Find where the given text appears and provide that cell's center as [x, y] coordinate. 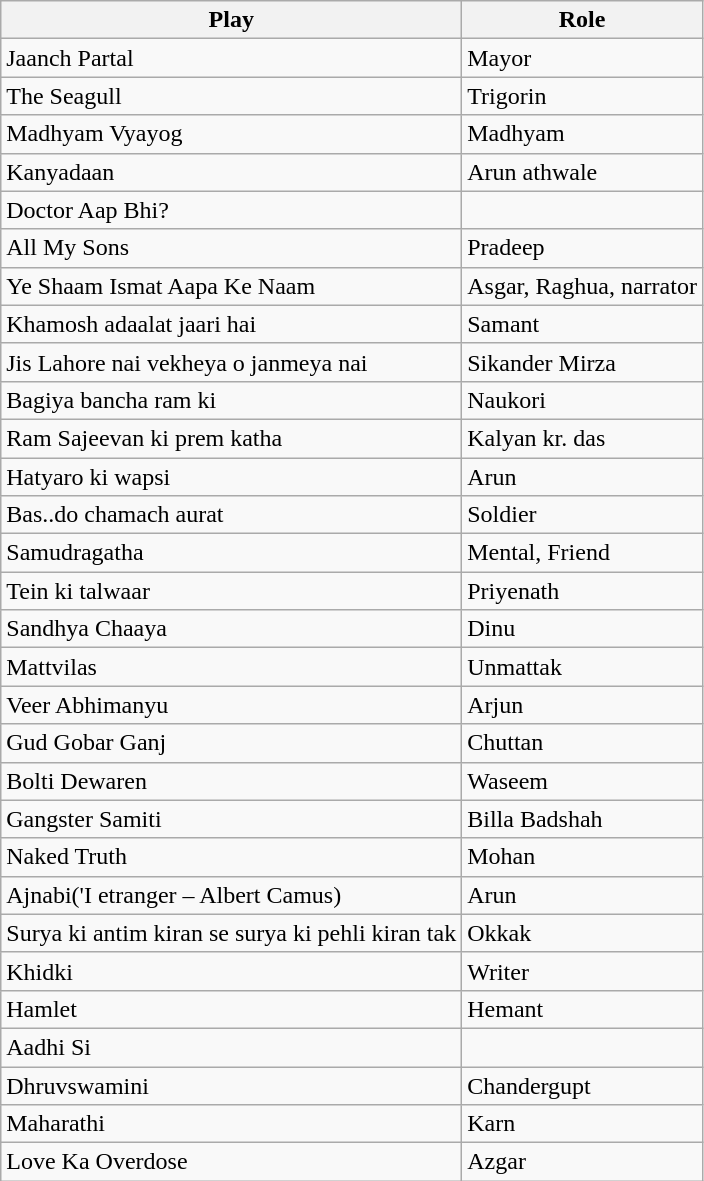
Sikander Mirza [582, 362]
Mohan [582, 857]
Jis Lahore nai vekheya o janmeya nai [232, 362]
Karn [582, 1124]
Play [232, 20]
Pradeep [582, 248]
Hamlet [232, 1009]
The Seagull [232, 96]
Hatyaro ki wapsi [232, 477]
Dhruvswamini [232, 1085]
Bagiya bancha ram ki [232, 400]
Arjun [582, 705]
Surya ki antim kiran se surya ki pehli kiran tak [232, 933]
Ye Shaam Ismat Aapa Ke Naam [232, 286]
Role [582, 20]
Priyenath [582, 591]
Dinu [582, 629]
Veer Abhimanyu [232, 705]
Azgar [582, 1162]
Maharathi [232, 1124]
Gud Gobar Ganj [232, 743]
Kalyan kr. das [582, 438]
Naukori [582, 400]
Ajnabi('I etranger – Albert Camus) [232, 895]
Samudragatha [232, 553]
Bas..do chamach aurat [232, 515]
Khidki [232, 971]
Sandhya Chaaya [232, 629]
Jaanch Partal [232, 58]
Okkak [582, 933]
Hemant [582, 1009]
Doctor Aap Bhi? [232, 210]
Madhyam [582, 134]
Samant [582, 324]
Arun athwale [582, 172]
Mental, Friend [582, 553]
Gangster Samiti [232, 819]
Billa Badshah [582, 819]
Chandergupt [582, 1085]
Chuttan [582, 743]
Unmattak [582, 667]
Aadhi Si [232, 1047]
Naked Truth [232, 857]
Soldier [582, 515]
Madhyam Vyayog [232, 134]
Khamosh adaalat jaari hai [232, 324]
Mattvilas [232, 667]
All My Sons [232, 248]
Writer [582, 971]
Waseem [582, 781]
Trigorin [582, 96]
Love Ka Overdose [232, 1162]
Kanyadaan [232, 172]
Ram Sajeevan ki prem katha [232, 438]
Mayor [582, 58]
Asgar, Raghua, narrator [582, 286]
Tein ki talwaar [232, 591]
Bolti Dewaren [232, 781]
